Output the (x, y) coordinate of the center of the cell containing the given text.  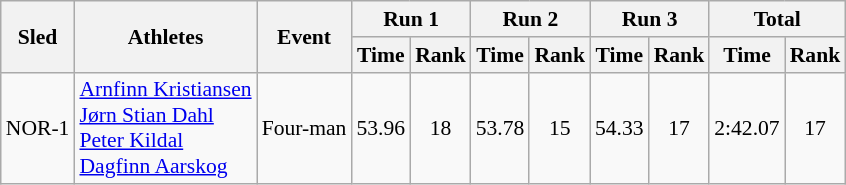
Arnfinn KristiansenJørn Stian DahlPeter KildalDagfinn Aarskog (165, 128)
53.96 (380, 128)
Sled (38, 36)
NOR-1 (38, 128)
53.78 (500, 128)
15 (560, 128)
54.33 (620, 128)
Athletes (165, 36)
Run 2 (530, 19)
Total (777, 19)
Four-man (304, 128)
2:42.07 (746, 128)
18 (440, 128)
Run 3 (650, 19)
Run 1 (410, 19)
Event (304, 36)
